From the cell containing the given text, extract its center point as (X, Y) coordinate. 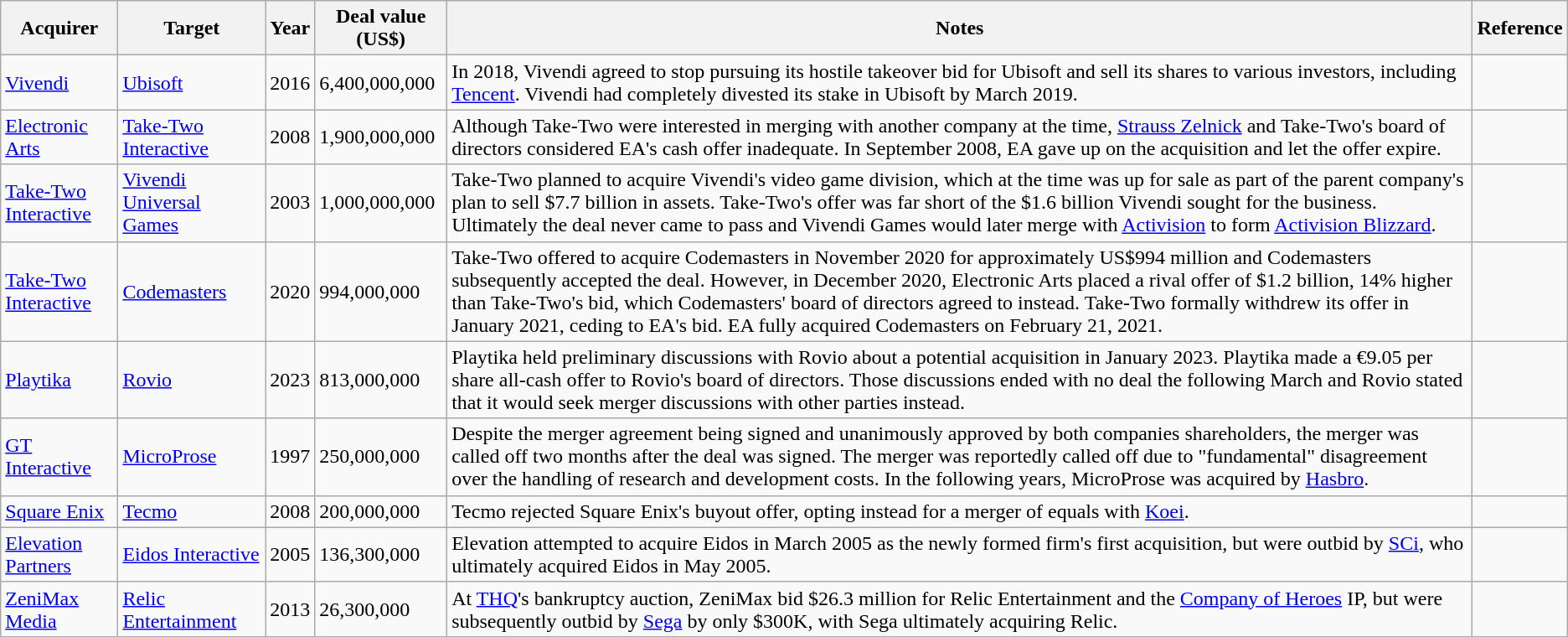
Deal value (US$) (381, 28)
Playtika (59, 380)
Eidos Interactive (192, 555)
Tecmo rejected Square Enix's buyout offer, opting instead for a merger of equals with Koei. (960, 511)
Vivendi (59, 82)
Codemasters (192, 292)
Tecmo (192, 511)
GT Interactive (59, 457)
Year (290, 28)
2016 (290, 82)
994,000,000 (381, 292)
26,300,000 (381, 609)
1997 (290, 457)
2013 (290, 609)
2020 (290, 292)
250,000,000 (381, 457)
2023 (290, 380)
Reference (1519, 28)
Ubisoft (192, 82)
ZeniMax Media (59, 609)
136,300,000 (381, 555)
2003 (290, 203)
Acquirer (59, 28)
MicroProse (192, 457)
Rovio (192, 380)
Target (192, 28)
Relic Entertainment (192, 609)
200,000,000 (381, 511)
Notes (960, 28)
1,900,000,000 (381, 137)
1,000,000,000 (381, 203)
Elevation Partners (59, 555)
Vivendi Universal Games (192, 203)
6,400,000,000 (381, 82)
Square Enix (59, 511)
813,000,000 (381, 380)
Electronic Arts (59, 137)
2005 (290, 555)
